Extract the (x, y) coordinate from the center of the cell holding the provided text.  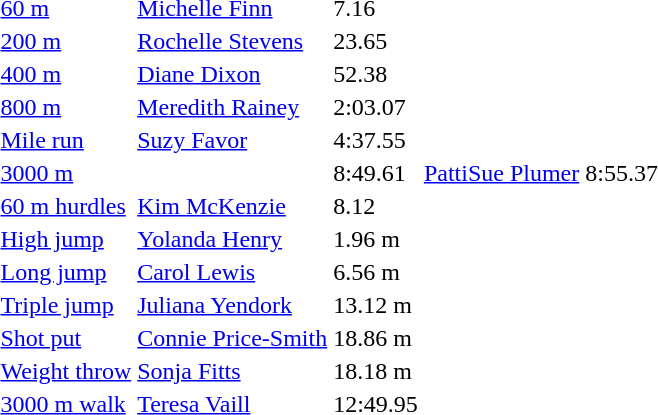
Meredith Rainey (232, 107)
2:03.07 (376, 107)
PattiSue Plumer (501, 173)
Rochelle Stevens (232, 41)
Connie Price-Smith (232, 338)
Kim McKenzie (232, 206)
8.12 (376, 206)
1.96 m (376, 239)
Suzy Favor (232, 140)
23.65 (376, 41)
Juliana Yendork (232, 305)
Carol Lewis (232, 272)
18.18 m (376, 371)
Sonja Fitts (232, 371)
8:49.61 (376, 173)
6.56 m (376, 272)
Diane Dixon (232, 74)
18.86 m (376, 338)
13.12 m (376, 305)
Yolanda Henry (232, 239)
4:37.55 (376, 140)
52.38 (376, 74)
